Output the (X, Y) coordinate of the center of the cell containing the given text.  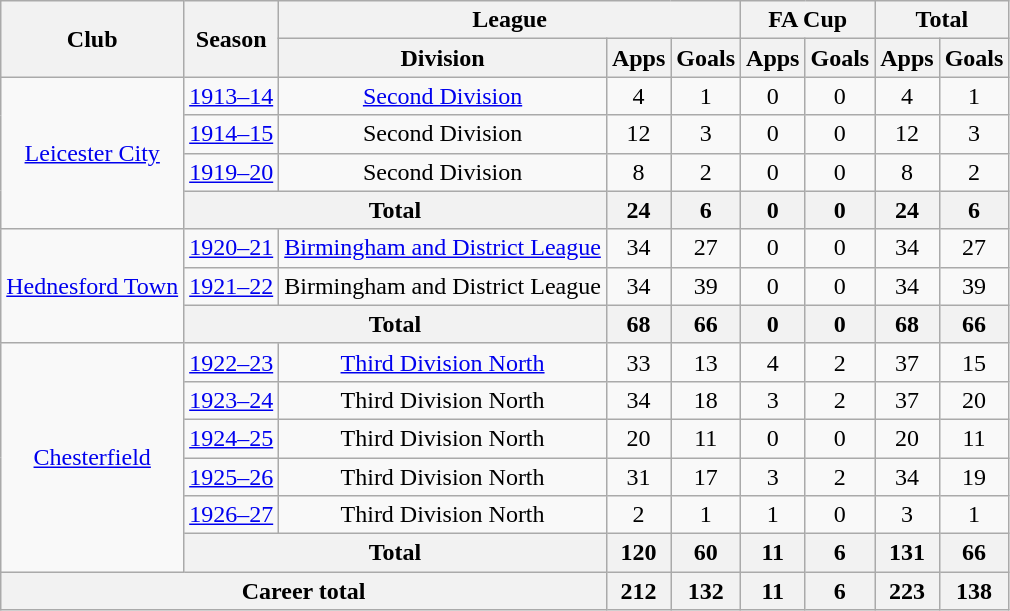
1920–21 (232, 248)
1921–22 (232, 286)
Club (92, 39)
18 (706, 400)
120 (638, 553)
132 (706, 591)
15 (974, 362)
212 (638, 591)
17 (706, 477)
1914–15 (232, 134)
13 (706, 362)
31 (638, 477)
Career total (304, 591)
1919–20 (232, 172)
131 (907, 553)
Season (232, 39)
Hednesford Town (92, 286)
Division (443, 58)
1923–24 (232, 400)
1924–25 (232, 438)
60 (706, 553)
19 (974, 477)
Leicester City (92, 153)
1922–23 (232, 362)
223 (907, 591)
1913–14 (232, 96)
FA Cup (808, 20)
33 (638, 362)
1925–26 (232, 477)
League (510, 20)
138 (974, 591)
1926–27 (232, 515)
Chesterfield (92, 457)
